Search for the cell housing the specified text and yield its (x, y) center coordinate. 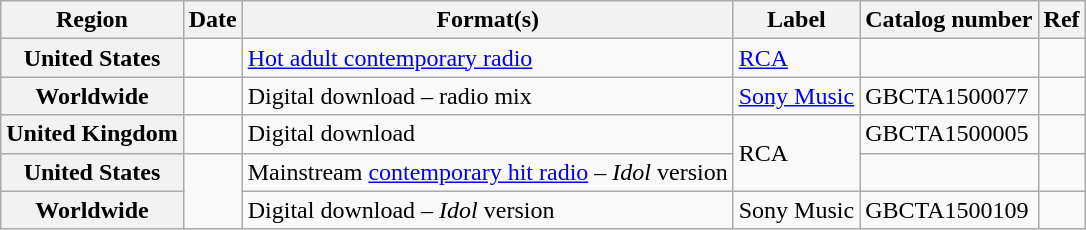
United Kingdom (92, 134)
GBCTA1500005 (949, 134)
Region (92, 20)
Digital download – Idol version (488, 210)
GBCTA1500077 (949, 96)
GBCTA1500109 (949, 210)
Digital download – radio mix (488, 96)
Label (796, 20)
Ref (1062, 20)
Hot adult contemporary radio (488, 58)
Catalog number (949, 20)
Mainstream contemporary hit radio – Idol version (488, 172)
Date (212, 20)
Digital download (488, 134)
Format(s) (488, 20)
